Return (x, y) of the center of cell containing provided text 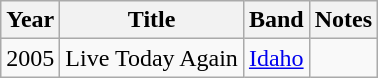
Idaho (276, 58)
Notes (343, 20)
Live Today Again (152, 58)
Band (276, 20)
2005 (30, 58)
Title (152, 20)
Year (30, 20)
